Extract the [X, Y] coordinate from the center of the cell holding the provided text.  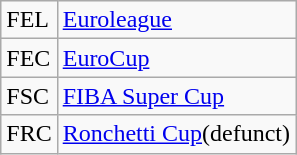
FEC [29, 58]
FIBA Super Cup [176, 96]
EuroCup [176, 58]
FRC [29, 134]
Ronchetti Cup(defunct) [176, 134]
FEL [29, 20]
FSC [29, 96]
Euroleague [176, 20]
